For the text-containing cell, return its midpoint in (X, Y) coordinate format. 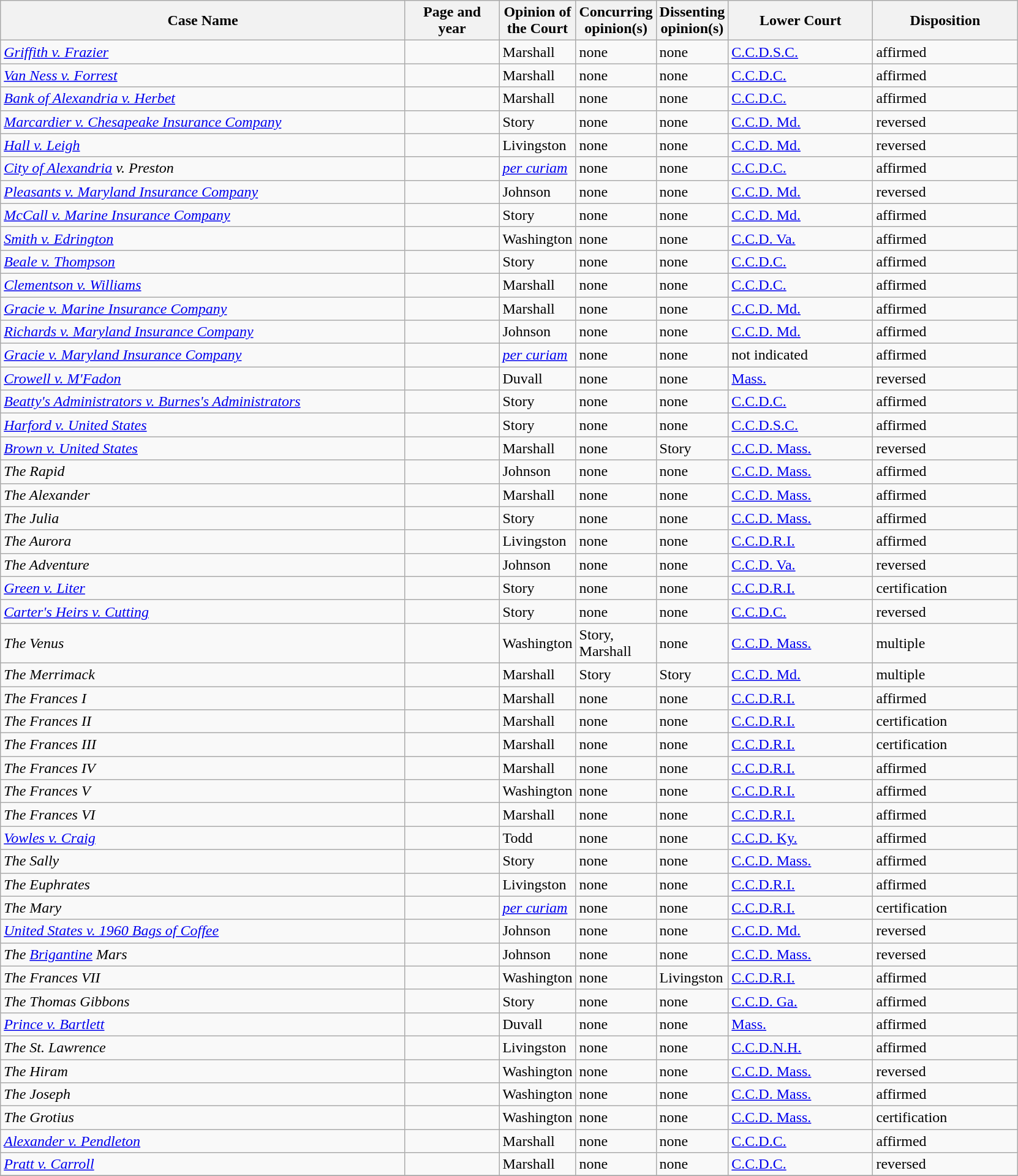
Beale v. Thompson (203, 262)
The Frances VI (203, 815)
Todd (538, 838)
Gracie v. Marine Insurance Company (203, 308)
The Sally (203, 861)
The Thomas Gibbons (203, 1001)
Crowell v. M'Fadon (203, 379)
Alexander v. Pendleton (203, 1141)
Smith v. Edrington (203, 238)
Story, Marshall (616, 643)
The Frances II (203, 722)
C.C.D. Ga. (801, 1001)
The Brigantine Mars (203, 954)
Disposition (945, 21)
The Frances I (203, 698)
Page and year (452, 21)
Prince v. Bartlett (203, 1024)
The Frances III (203, 745)
not indicated (801, 355)
Green v. Liter (203, 588)
Pleasants v. Maryland Insurance Company (203, 192)
Carter's Heirs v. Cutting (203, 611)
Brown v. United States (203, 448)
Griffith v. Frazier (203, 52)
Hall v. Leigh (203, 145)
Pratt v. Carroll (203, 1164)
The Venus (203, 643)
The Frances IV (203, 768)
The Frances VII (203, 978)
Lower Court (801, 21)
The Rapid (203, 472)
Marcardier v. Chesapeake Insurance Company (203, 122)
Harford v. United States (203, 425)
C.C.D.N.H. (801, 1047)
The Mary (203, 908)
Concurring opinion(s) (616, 21)
Gracie v. Maryland Insurance Company (203, 355)
The Frances V (203, 791)
City of Alexandria v. Preston (203, 168)
Van Ness v. Forrest (203, 75)
Case Name (203, 21)
The Julia (203, 518)
The Aurora (203, 541)
Opinion of the Court (538, 21)
The St. Lawrence (203, 1047)
United States v. 1960 Bags of Coffee (203, 931)
The Euphrates (203, 884)
The Alexander (203, 495)
The Joseph (203, 1095)
The Adventure (203, 565)
The Grotius (203, 1118)
Beatty's Administrators v. Burnes's Administrators (203, 402)
The Hiram (203, 1071)
Vowles v. Craig (203, 838)
Dissenting opinion(s) (692, 21)
C.C.D. Ky. (801, 838)
McCall v. Marine Insurance Company (203, 215)
Richards v. Maryland Insurance Company (203, 332)
The Merrimack (203, 674)
Clementson v. Williams (203, 285)
Bank of Alexandria v. Herbet (203, 99)
